Find where the given text appears and provide that cell's center as (X, Y) coordinate. 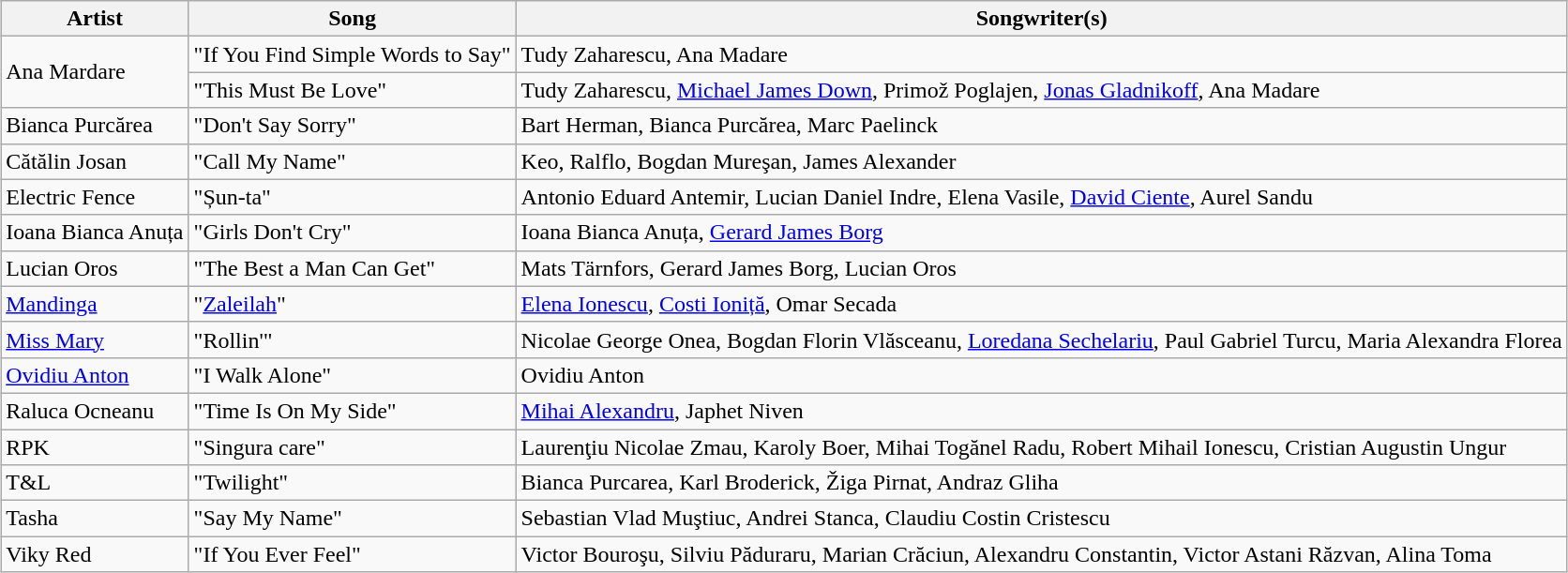
Elena Ionescu, Costi Ioniță, Omar Secada (1041, 304)
Electric Fence (95, 197)
"If You Find Simple Words to Say" (353, 54)
Songwriter(s) (1041, 19)
Keo, Ralflo, Bogdan Mureşan, James Alexander (1041, 161)
"Don't Say Sorry" (353, 126)
Lucian Oros (95, 268)
Bianca Purcărea (95, 126)
Ana Mardare (95, 72)
"Șun-ta" (353, 197)
"Zaleilah" (353, 304)
Sebastian Vlad Muştiuc, Andrei Stanca, Claudiu Costin Cristescu (1041, 519)
Ioana Bianca Anuța (95, 233)
Bianca Purcarea, Karl Broderick, Žiga Pirnat, Andraz Gliha (1041, 483)
"I Walk Alone" (353, 375)
"Call My Name" (353, 161)
Victor Bouroşu, Silviu Păduraru, Marian Crăciun, Alexandru Constantin, Victor Astani Răzvan, Alina Toma (1041, 554)
T&L (95, 483)
Miss Mary (95, 339)
"This Must Be Love" (353, 90)
Mats Tärnfors, Gerard James Borg, Lucian Oros (1041, 268)
Viky Red (95, 554)
"Girls Don't Cry" (353, 233)
"Time Is On My Side" (353, 411)
"If You Ever Feel" (353, 554)
Tudy Zaharescu, Ana Madare (1041, 54)
Nicolae George Onea, Bogdan Florin Vlăsceanu, Loredana Sechelariu, Paul Gabriel Turcu, Maria Alexandra Florea (1041, 339)
Laurenţiu Nicolae Zmau, Karoly Boer, Mihai Togănel Radu, Robert Mihail Ionescu, Cristian Augustin Ungur (1041, 447)
Mihai Alexandru, Japhet Niven (1041, 411)
"Twilight" (353, 483)
"Rollin'" (353, 339)
Artist (95, 19)
"The Best a Man Can Get" (353, 268)
Ioana Bianca Anuța, Gerard James Borg (1041, 233)
Antonio Eduard Antemir, Lucian Daniel Indre, Elena Vasile, David Ciente, Aurel Sandu (1041, 197)
Mandinga (95, 304)
Bart Herman, Bianca Purcărea, Marc Paelinck (1041, 126)
Tudy Zaharescu, Michael James Down, Primož Poglajen, Jonas Gladnikoff, Ana Madare (1041, 90)
RPK (95, 447)
"Say My Name" (353, 519)
Raluca Ocneanu (95, 411)
Song (353, 19)
Tasha (95, 519)
"Singura care" (353, 447)
Cătălin Josan (95, 161)
